Return the (X, Y) coordinate for the center point of the cell that contains the specified text.  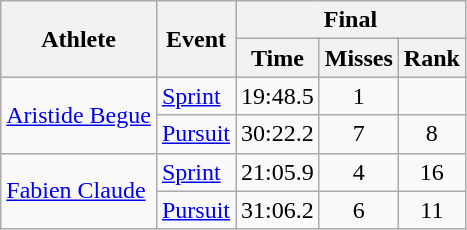
Athlete (79, 39)
Event (196, 39)
7 (358, 134)
30:22.2 (278, 134)
19:48.5 (278, 96)
1 (358, 96)
11 (432, 210)
31:06.2 (278, 210)
8 (432, 134)
Aristide Begue (79, 115)
6 (358, 210)
21:05.9 (278, 172)
Final (351, 20)
Misses (358, 58)
Time (278, 58)
Rank (432, 58)
4 (358, 172)
16 (432, 172)
Fabien Claude (79, 191)
